Search for the cell housing the specified text and yield its (x, y) center coordinate. 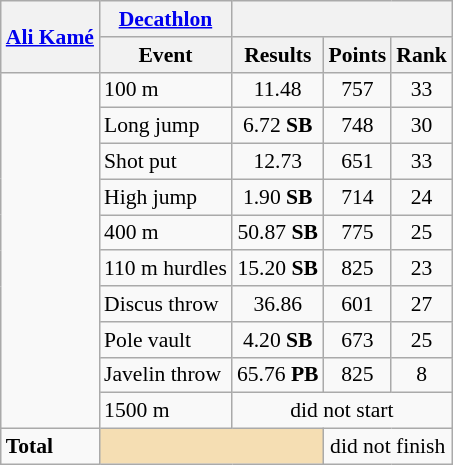
did not finish (388, 447)
Long jump (166, 126)
36.86 (278, 304)
Decathlon (166, 19)
did not start (342, 411)
12.73 (278, 162)
11.48 (278, 90)
400 m (166, 233)
4.20 SB (278, 340)
651 (358, 162)
601 (358, 304)
Event (166, 55)
Results (278, 55)
775 (358, 233)
110 m hurdles (166, 269)
65.76 PB (278, 375)
757 (358, 90)
Points (358, 55)
1500 m (166, 411)
Ali Kamé (50, 36)
23 (422, 269)
24 (422, 197)
27 (422, 304)
Total (50, 447)
748 (358, 126)
Discus throw (166, 304)
Pole vault (166, 340)
100 m (166, 90)
1.90 SB (278, 197)
Javelin throw (166, 375)
714 (358, 197)
15.20 SB (278, 269)
8 (422, 375)
Rank (422, 55)
6.72 SB (278, 126)
Shot put (166, 162)
673 (358, 340)
High jump (166, 197)
50.87 SB (278, 233)
30 (422, 126)
